Scan for the cell matching the given text and deliver its (x, y) coordinate at center. 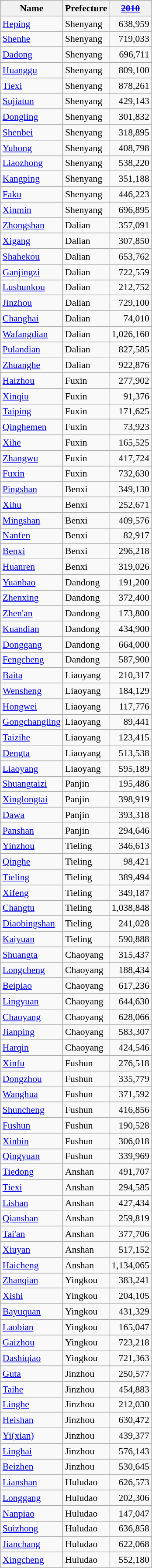
277,902 (130, 381)
Harqin (31, 1048)
Xigang (31, 241)
371,592 (130, 1095)
Longgang (31, 1498)
2010 (130, 8)
188,434 (130, 970)
339,969 (130, 1156)
Prefecture (86, 8)
Haizhou (31, 381)
Dashiqiao (31, 1358)
723,218 (130, 1343)
307,850 (130, 241)
644,630 (130, 1001)
Kuandian (31, 629)
Changhai (31, 319)
191,200 (130, 582)
Zhongshan (31, 226)
408,798 (130, 148)
517,152 (130, 1250)
Wafangdian (31, 334)
Hongwei (31, 706)
204,105 (130, 1296)
Tai'an (31, 1234)
538,220 (130, 163)
Shenbei (31, 132)
Guta (31, 1374)
259,819 (130, 1219)
335,779 (130, 1079)
454,883 (130, 1389)
377,706 (130, 1234)
719,033 (130, 39)
173,800 (130, 614)
Qianshan (31, 1219)
349,130 (130, 490)
Heping (31, 24)
301,832 (130, 117)
Shuncheng (31, 1110)
Xihe (31, 443)
91,376 (130, 396)
Shuangtaizi (31, 784)
Qinghemen (31, 427)
Laobian (31, 1327)
383,241 (130, 1281)
1,026,160 (130, 334)
195,486 (130, 784)
Shenhe (31, 39)
318,895 (130, 132)
636,858 (130, 1529)
922,876 (130, 365)
Ganjingzi (31, 272)
294,646 (130, 831)
Lishan (31, 1203)
82,917 (130, 536)
530,645 (130, 1467)
252,671 (130, 505)
417,724 (130, 458)
Liaozhong (31, 163)
306,018 (130, 1141)
583,307 (130, 1032)
628,066 (130, 1017)
626,573 (130, 1483)
Zhuanghe (31, 365)
349,187 (130, 893)
Lianshan (31, 1483)
Lushunkou (31, 287)
319,026 (130, 567)
427,434 (130, 1203)
184,129 (130, 691)
372,400 (130, 598)
250,577 (130, 1374)
Taizihe (31, 738)
409,576 (130, 520)
212,030 (130, 1405)
Huanren (31, 567)
Name (31, 8)
351,188 (130, 179)
Suizhong (31, 1529)
98,421 (130, 862)
315,437 (130, 955)
190,528 (130, 1125)
638,959 (130, 24)
729,100 (130, 303)
809,100 (130, 71)
346,613 (130, 846)
Qinghe (31, 862)
Longcheng (31, 970)
Gongchangling (31, 722)
Sujiatun (31, 101)
Pulandian (31, 350)
Lingyuan (31, 1001)
878,261 (130, 86)
123,415 (130, 738)
165,525 (130, 443)
Xingcheng (31, 1560)
Beipiao (31, 986)
117,776 (130, 706)
732,630 (130, 474)
Haicheng (31, 1265)
147,047 (130, 1514)
73,923 (130, 427)
1,134,065 (130, 1265)
Mingshan (31, 520)
552,180 (130, 1560)
Xishi (31, 1296)
Kaiyuan (31, 939)
Xihu (31, 505)
595,189 (130, 769)
Nanpiao (31, 1514)
Yinzhou (31, 846)
Linghai (31, 1451)
696,895 (130, 210)
491,707 (130, 1172)
Jianchang (31, 1544)
513,538 (130, 753)
429,143 (130, 101)
Dongzhou (31, 1079)
Bayuquan (31, 1312)
Xinbin (31, 1141)
Wensheng (31, 691)
Panshan (31, 831)
617,236 (130, 986)
165,047 (130, 1327)
Xinmin (31, 210)
Qingyuan (31, 1156)
Jianping (31, 1032)
416,856 (130, 1110)
Pingshan (31, 490)
Zhangwu (31, 458)
296,218 (130, 551)
576,143 (130, 1451)
Huanggu (31, 71)
294,585 (130, 1188)
Linghe (31, 1405)
Tiedong (31, 1172)
424,546 (130, 1048)
Dadong (31, 55)
389,494 (130, 877)
Yuhong (31, 148)
Fengcheng (31, 660)
171,625 (130, 412)
Gaizhou (31, 1343)
Xinglongtai (31, 800)
Xifeng (31, 893)
1,038,848 (130, 908)
202,306 (130, 1498)
Taiping (31, 412)
Donggang (31, 645)
696,711 (130, 55)
Baita (31, 676)
357,091 (130, 226)
74,010 (130, 319)
Wanghua (31, 1095)
393,318 (130, 815)
653,762 (130, 257)
Yuanbao (31, 582)
Xiuyan (31, 1250)
446,223 (130, 195)
Changtu (31, 908)
439,377 (130, 1436)
Xinfu (31, 1064)
Dongling (31, 117)
89,441 (130, 722)
276,518 (130, 1064)
212,752 (130, 287)
Kangping (31, 179)
Dawa (31, 815)
434,900 (130, 629)
Diaobingshan (31, 924)
Taihe (31, 1389)
Zhen'an (31, 614)
Nanfen (31, 536)
Zhanqian (31, 1281)
827,585 (130, 350)
Xinqiu (31, 396)
210,317 (130, 676)
Zhenxing (31, 598)
Beizhen (31, 1467)
Yi(xian) (31, 1436)
241,028 (130, 924)
590,888 (130, 939)
431,329 (130, 1312)
Faku (31, 195)
664,000 (130, 645)
622,068 (130, 1544)
Shahekou (31, 257)
Shuangta (31, 955)
722,559 (130, 272)
Dengta (31, 753)
587,900 (130, 660)
Heishan (31, 1420)
721,363 (130, 1358)
630,472 (130, 1420)
398,919 (130, 800)
